Find where the given text appears and provide that cell's center as [x, y] coordinate. 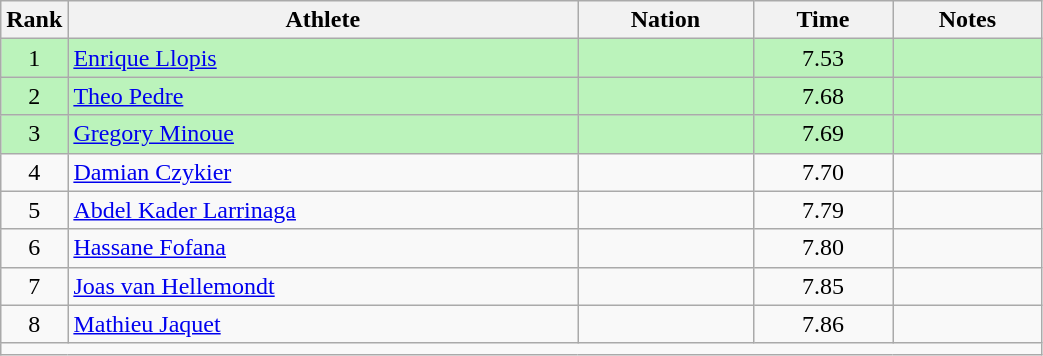
7.69 [823, 134]
5 [34, 210]
7 [34, 286]
7.80 [823, 248]
7.53 [823, 58]
Hassane Fofana [323, 248]
Gregory Minoue [323, 134]
6 [34, 248]
Athlete [323, 20]
7.68 [823, 96]
Abdel Kader Larrinaga [323, 210]
1 [34, 58]
Enrique Llopis [323, 58]
Damian Czykier [323, 172]
Theo Pedre [323, 96]
Time [823, 20]
7.85 [823, 286]
4 [34, 172]
3 [34, 134]
7.70 [823, 172]
Mathieu Jaquet [323, 324]
Notes [968, 20]
7.86 [823, 324]
Joas van Hellemondt [323, 286]
Nation [666, 20]
Rank [34, 20]
7.79 [823, 210]
8 [34, 324]
2 [34, 96]
